Return the (X, Y) coordinate for the center point of the cell that contains the specified text.  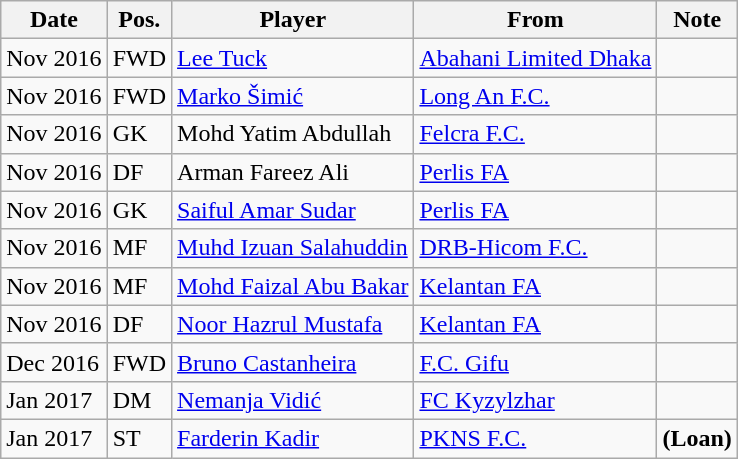
Long An F.C. (536, 96)
Bruno Castanheira (293, 362)
Muhd Izuan Salahuddin (293, 248)
Pos. (139, 20)
Felcra F.C. (536, 134)
Date (54, 20)
Noor Hazrul Mustafa (293, 324)
Nemanja Vidić (293, 400)
Mohd Faizal Abu Bakar (293, 286)
Abahani Limited Dhaka (536, 58)
PKNS F.C. (536, 438)
Note (697, 20)
(Loan) (697, 438)
DRB-Hicom F.C. (536, 248)
Farderin Kadir (293, 438)
Dec 2016 (54, 362)
ST (139, 438)
From (536, 20)
Lee Tuck (293, 58)
Arman Fareez Ali (293, 172)
DM (139, 400)
Player (293, 20)
Saiful Amar Sudar (293, 210)
Marko Šimić (293, 96)
Mohd Yatim Abdullah (293, 134)
FC Kyzylzhar (536, 400)
F.C. Gifu (536, 362)
